Return [x, y] of the center of cell containing provided text 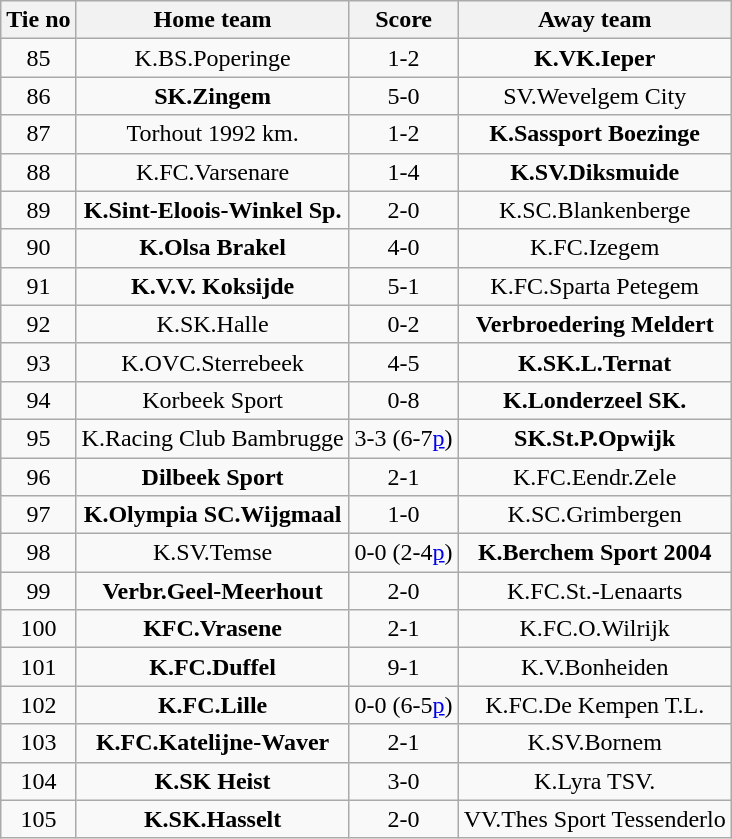
Verbroedering Meldert [594, 324]
105 [38, 819]
K.SK.Hasselt [212, 819]
85 [38, 58]
Score [404, 20]
87 [38, 134]
0-0 (2-4p) [404, 553]
89 [38, 210]
93 [38, 362]
94 [38, 400]
104 [38, 781]
K.SK Heist [212, 781]
K.Londerzeel SK. [594, 400]
101 [38, 667]
4-0 [404, 248]
K.FC.O.Wilrijk [594, 629]
K.V.V. Koksijde [212, 286]
SV.Wevelgem City [594, 96]
SK.St.P.Opwijk [594, 438]
98 [38, 553]
K.FC.Sparta Petegem [594, 286]
0-2 [404, 324]
1-4 [404, 172]
K.VK.Ieper [594, 58]
K.SK.Halle [212, 324]
K.Berchem Sport 2004 [594, 553]
K.FC.Lille [212, 705]
K.Olympia SC.Wijgmaal [212, 515]
88 [38, 172]
96 [38, 477]
SK.Zingem [212, 96]
1-0 [404, 515]
VV.Thes Sport Tessenderlo [594, 819]
102 [38, 705]
K.SC.Grimbergen [594, 515]
K.FC.De Kempen T.L. [594, 705]
100 [38, 629]
Home team [212, 20]
92 [38, 324]
KFC.Vrasene [212, 629]
Korbeek Sport [212, 400]
Verbr.Geel-Meerhout [212, 591]
K.FC.Duffel [212, 667]
Tie no [38, 20]
K.Lyra TSV. [594, 781]
K.FC.Varsenare [212, 172]
K.FC.Izegem [594, 248]
K.V.Bonheiden [594, 667]
91 [38, 286]
K.OVC.Sterrebeek [212, 362]
K.SK.L.Ternat [594, 362]
0-8 [404, 400]
K.FC.Eendr.Zele [594, 477]
K.SV.Bornem [594, 743]
K.Olsa Brakel [212, 248]
K.Racing Club Bambrugge [212, 438]
3-0 [404, 781]
99 [38, 591]
0-0 (6-5p) [404, 705]
K.SV.Diksmuide [594, 172]
K.SC.Blankenberge [594, 210]
9-1 [404, 667]
103 [38, 743]
K.Sint-Eloois-Winkel Sp. [212, 210]
97 [38, 515]
K.SV.Temse [212, 553]
3-3 (6-7p) [404, 438]
95 [38, 438]
86 [38, 96]
5-0 [404, 96]
Away team [594, 20]
90 [38, 248]
K.FC.Katelijne-Waver [212, 743]
K.FC.St.-Lenaarts [594, 591]
K.BS.Poperinge [212, 58]
Dilbeek Sport [212, 477]
K.Sassport Boezinge [594, 134]
Torhout 1992 km. [212, 134]
4-5 [404, 362]
5-1 [404, 286]
